Scan for the cell matching the given text and deliver its [x, y] coordinate at center. 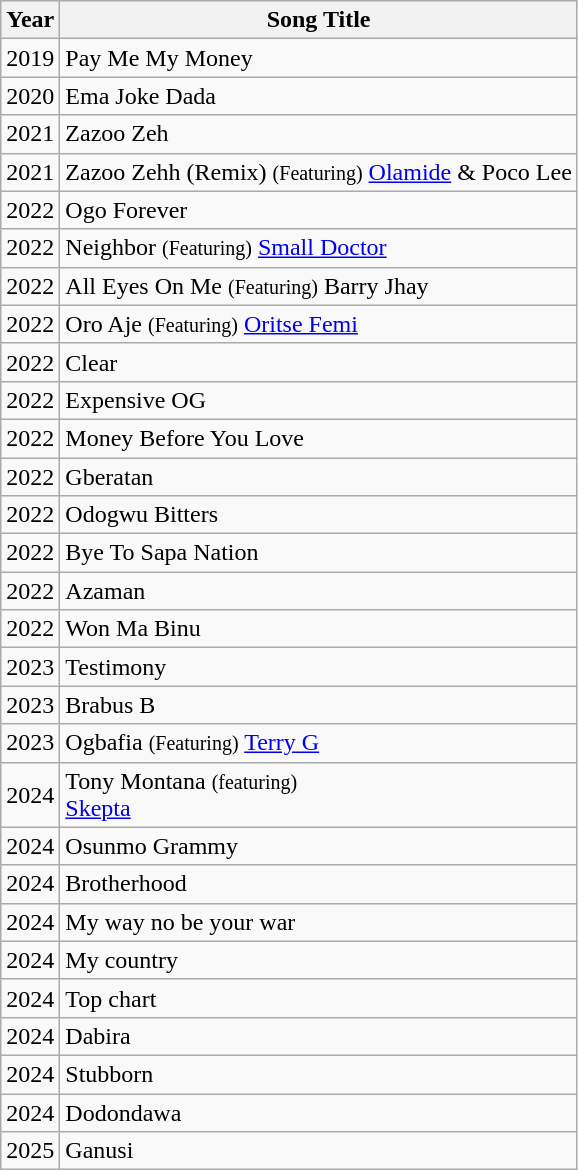
Top chart [319, 998]
Ema Joke Dada [319, 96]
Song Title [319, 20]
Won Ma Binu [319, 629]
Ganusi [319, 1151]
My country [319, 960]
Ogo Forever [319, 210]
Testimony [319, 667]
Ogbafia (Featuring) Terry G [319, 743]
Bye To Sapa Nation [319, 553]
Year [30, 20]
My way no be your war [319, 922]
Stubborn [319, 1074]
Dodondawa [319, 1113]
Neighbor (Featuring) Small Doctor [319, 248]
Azaman [319, 591]
2025 [30, 1151]
Oro Aje (Featuring) Oritse Femi [319, 324]
Brotherhood [319, 884]
Odogwu Bitters [319, 515]
Gberatan [319, 477]
Expensive OG [319, 400]
Money Before You Love [319, 438]
Zazoo Zeh [319, 134]
All Eyes On Me (Featuring) Barry Jhay [319, 286]
Clear [319, 362]
2020 [30, 96]
Pay Me My Money [319, 58]
Brabus B [319, 705]
Osunmo Grammy [319, 846]
Tony Montana (featuring)Skepta [319, 794]
Dabira [319, 1036]
2019 [30, 58]
Zazoo Zehh (Remix) (Featuring) Olamide & Poco Lee [319, 172]
